Return (x, y) of the center of cell containing provided text 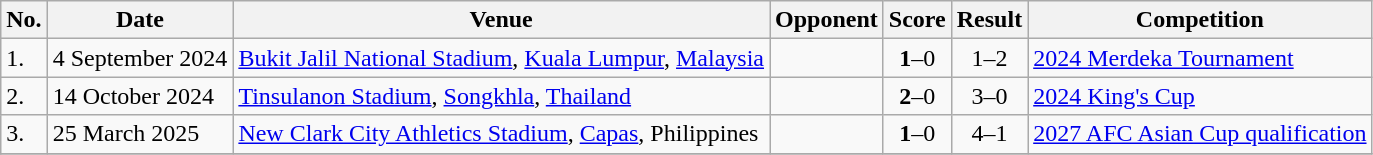
2024 Merdeka Tournament (1200, 58)
Venue (502, 20)
2. (24, 96)
Bukit Jalil National Stadium, Kuala Lumpur, Malaysia (502, 58)
New Clark City Athletics Stadium, Capas, Philippines (502, 134)
3. (24, 134)
Result (989, 20)
25 March 2025 (140, 134)
Date (140, 20)
1. (24, 58)
4–1 (989, 134)
3–0 (989, 96)
14 October 2024 (140, 96)
Tinsulanon Stadium, Songkhla, Thailand (502, 96)
Opponent (827, 20)
4 September 2024 (140, 58)
Competition (1200, 20)
2024 King's Cup (1200, 96)
No. (24, 20)
2027 AFC Asian Cup qualification (1200, 134)
1–2 (989, 58)
2–0 (917, 96)
Score (917, 20)
